Locate the cell with the specified text and output its (X, Y) center coordinate. 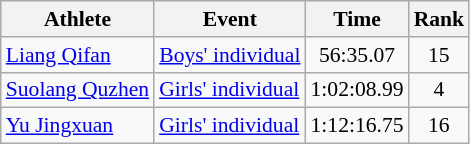
Suolang Quzhen (78, 90)
Liang Qifan (78, 55)
1:12:16.75 (358, 126)
4 (440, 90)
Yu Jingxuan (78, 126)
56:35.07 (358, 55)
Time (358, 19)
16 (440, 126)
15 (440, 55)
Rank (440, 19)
Event (230, 19)
1:02:08.99 (358, 90)
Boys' individual (230, 55)
Athlete (78, 19)
